Pinpoint the cell where the given text exists, returning its (x, y) midpoint coordinate. 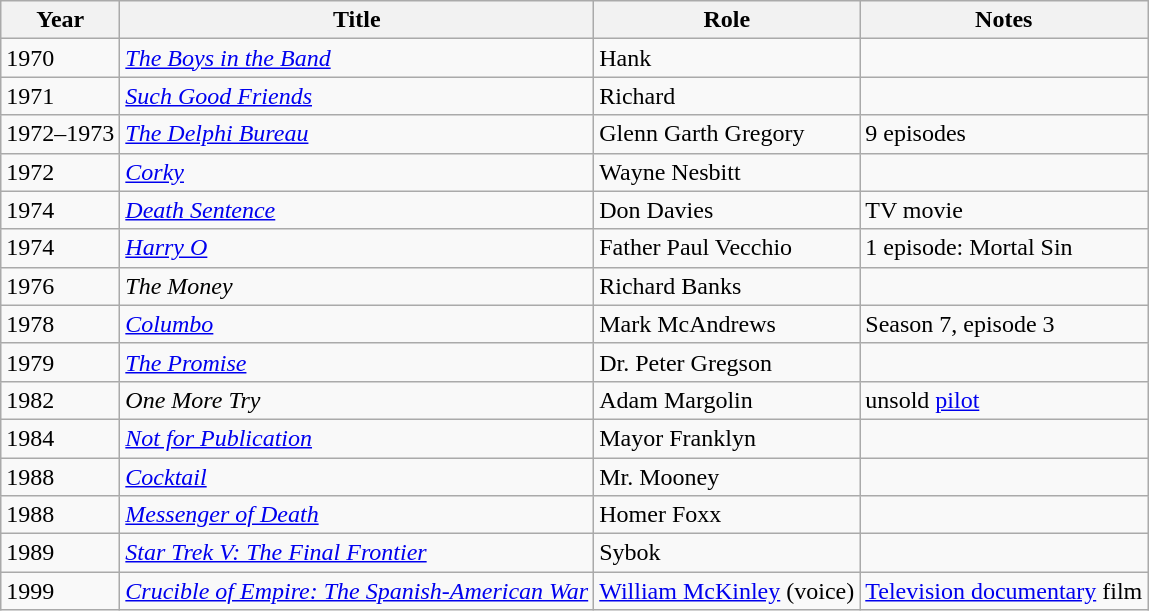
Star Trek V: The Final Frontier (357, 553)
1 episode: Mortal Sin (1004, 248)
1999 (60, 591)
1970 (60, 58)
1989 (60, 553)
1972–1973 (60, 134)
One More Try (357, 400)
Homer Foxx (727, 515)
Wayne Nesbitt (727, 172)
Dr. Peter Gregson (727, 362)
Season 7, episode 3 (1004, 324)
Mayor Franklyn (727, 438)
1972 (60, 172)
Corky (357, 172)
1976 (60, 286)
1979 (60, 362)
Notes (1004, 20)
The Delphi Bureau (357, 134)
1984 (60, 438)
Hank (727, 58)
The Money (357, 286)
Crucible of Empire: The Spanish-American War (357, 591)
Harry O (357, 248)
1971 (60, 96)
unsold pilot (1004, 400)
1982 (60, 400)
Death Sentence (357, 210)
Role (727, 20)
Father Paul Vecchio (727, 248)
Columbo (357, 324)
Sybok (727, 553)
1978 (60, 324)
The Promise (357, 362)
The Boys in the Band (357, 58)
Mr. Mooney (727, 477)
Richard Banks (727, 286)
Don Davies (727, 210)
Richard (727, 96)
Year (60, 20)
Not for Publication (357, 438)
Messenger of Death (357, 515)
9 episodes (1004, 134)
William McKinley (voice) (727, 591)
TV movie (1004, 210)
Adam Margolin (727, 400)
Title (357, 20)
Television documentary film (1004, 591)
Mark McAndrews (727, 324)
Cocktail (357, 477)
Such Good Friends (357, 96)
Glenn Garth Gregory (727, 134)
